Extract the (x, y) coordinate from the center of the cell holding the provided text.  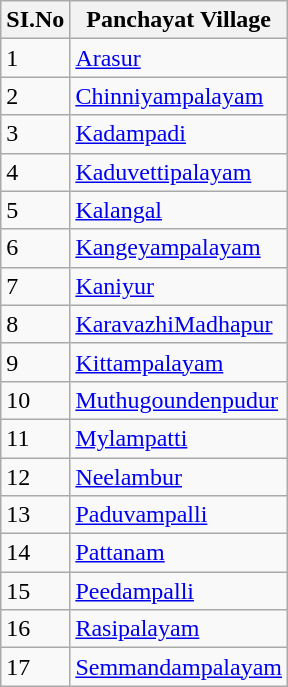
16 (36, 629)
3 (36, 134)
Kaniyur (179, 286)
Arasur (179, 58)
2 (36, 96)
14 (36, 553)
Semmandampalayam (179, 667)
Muthugoundenpudur (179, 400)
11 (36, 438)
Kadampadi (179, 134)
Paduvampalli (179, 515)
Kaduvettipalayam (179, 172)
Panchayat Village (179, 20)
Kalangal (179, 210)
7 (36, 286)
Kittampalayam (179, 362)
13 (36, 515)
Neelambur (179, 477)
5 (36, 210)
10 (36, 400)
17 (36, 667)
SI.No (36, 20)
Rasipalayam (179, 629)
9 (36, 362)
4 (36, 172)
15 (36, 591)
1 (36, 58)
6 (36, 248)
Chinniyampalayam (179, 96)
12 (36, 477)
Pattanam (179, 553)
KaravazhiMadhapur (179, 324)
Kangeyampalayam (179, 248)
Peedampalli (179, 591)
Mylampatti (179, 438)
8 (36, 324)
